Scan for the cell matching the given text and deliver its (x, y) coordinate at center. 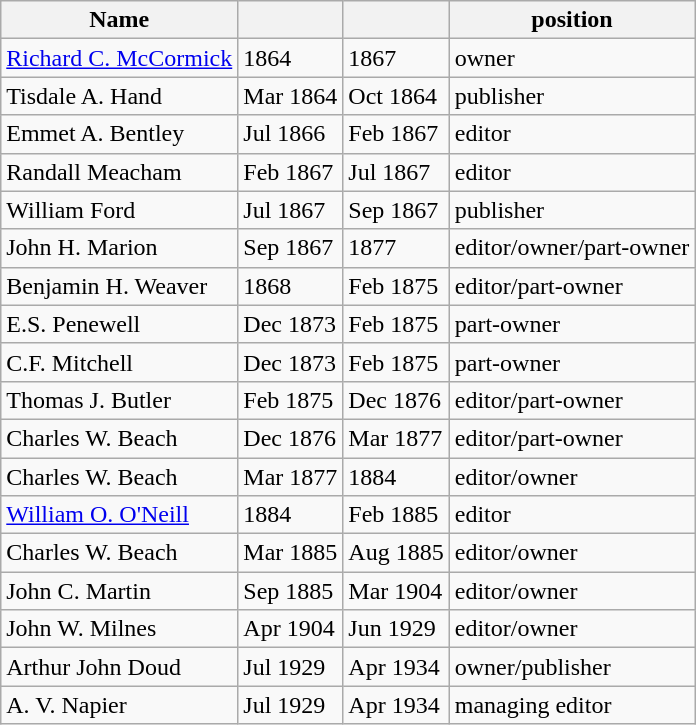
Emmet A. Bentley (120, 134)
Tisdale A. Hand (120, 96)
Benjamin H. Weaver (120, 286)
Mar 1904 (396, 591)
Apr 1904 (290, 629)
Randall Meacham (120, 172)
Sep 1885 (290, 591)
William O. O'Neill (120, 515)
owner/publisher (572, 667)
C.F. Mitchell (120, 362)
Richard C. McCormick (120, 58)
John C. Martin (120, 591)
1867 (396, 58)
Aug 1885 (396, 553)
Jun 1929 (396, 629)
managing editor (572, 705)
Feb 1885 (396, 515)
owner (572, 58)
A. V. Napier (120, 705)
E.S. Penewell (120, 324)
position (572, 20)
1864 (290, 58)
Jul 1866 (290, 134)
William Ford (120, 210)
editor/owner/part-owner (572, 248)
Oct 1864 (396, 96)
1868 (290, 286)
Thomas J. Butler (120, 400)
John H. Marion (120, 248)
Arthur John Doud (120, 667)
Mar 1885 (290, 553)
Name (120, 20)
John W. Milnes (120, 629)
1877 (396, 248)
Mar 1864 (290, 96)
